Search for the cell housing the specified text and yield its [x, y] center coordinate. 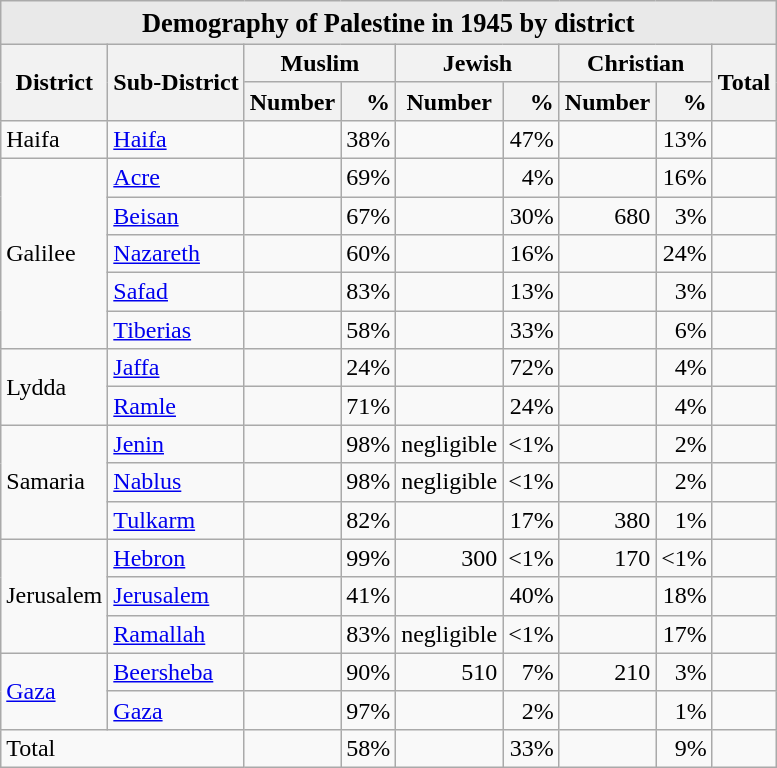
680 [607, 216]
Ramallah [176, 634]
38% [368, 139]
9% [684, 748]
300 [450, 558]
Jewish [478, 63]
Jaffa [176, 368]
99% [368, 558]
Muslim [320, 63]
Ramle [176, 406]
Jenin [176, 444]
Christian [636, 63]
41% [368, 596]
Tulkarm [176, 520]
6% [684, 330]
69% [368, 177]
Acre [176, 177]
60% [368, 254]
170 [607, 558]
Beersheba [176, 672]
90% [368, 672]
Galilee [54, 253]
Demography of Palestine in 1945 by district [388, 23]
47% [532, 139]
40% [532, 596]
District [54, 82]
72% [532, 368]
210 [607, 672]
Lydda [54, 387]
30% [532, 216]
18% [684, 596]
7% [532, 672]
Safad [176, 292]
Samaria [54, 482]
Beisan [176, 216]
510 [450, 672]
71% [368, 406]
Hebron [176, 558]
380 [607, 520]
Tiberias [176, 330]
82% [368, 520]
Sub-District [176, 82]
Nazareth [176, 254]
Nablus [176, 482]
67% [368, 216]
97% [368, 710]
